Locate the cell with the specified text and output its [x, y] center coordinate. 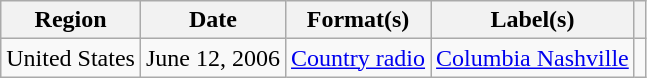
Format(s) [358, 20]
United States [71, 58]
June 12, 2006 [212, 58]
Region [71, 20]
Date [212, 20]
Columbia Nashville [533, 58]
Label(s) [533, 20]
Country radio [358, 58]
